Locate the cell with the specified text and output its [x, y] center coordinate. 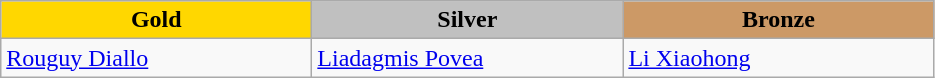
Rouguy Diallo [156, 58]
Li Xiaohong [778, 58]
Bronze [778, 20]
Silver [468, 20]
Gold [156, 20]
Liadagmis Povea [468, 58]
